Determine the [X, Y] coordinate at the center of the cell enclosing the given text.  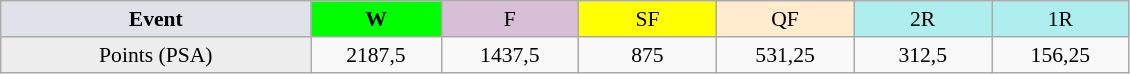
1437,5 [510, 55]
2187,5 [376, 55]
875 [648, 55]
Event [156, 19]
2R [923, 19]
312,5 [923, 55]
156,25 [1061, 55]
F [510, 19]
1R [1061, 19]
Points (PSA) [156, 55]
SF [648, 19]
W [376, 19]
531,25 [785, 55]
QF [785, 19]
